Return the [X, Y] coordinate for the center point of the cell that contains the specified text.  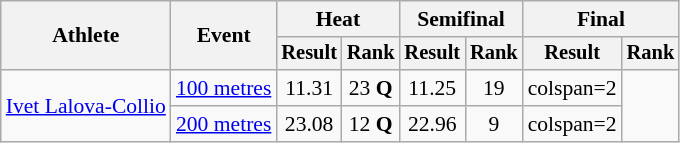
100 metres [224, 88]
Final [602, 19]
23 Q [371, 88]
11.25 [432, 88]
Ivet Lalova-Collio [86, 106]
22.96 [432, 124]
Athlete [86, 36]
Heat [338, 19]
11.31 [309, 88]
200 metres [224, 124]
9 [494, 124]
Event [224, 36]
Semifinal [460, 19]
23.08 [309, 124]
12 Q [371, 124]
19 [494, 88]
